Pinpoint the cell where the given text exists, returning its (X, Y) midpoint coordinate. 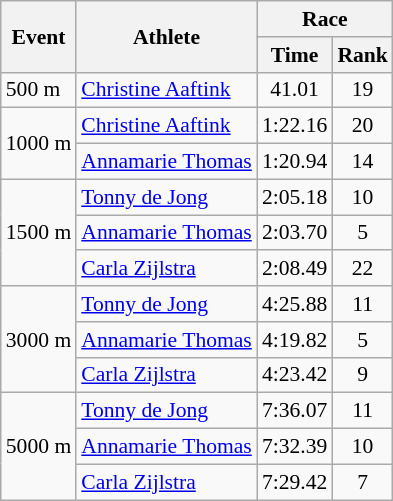
20 (362, 126)
Race (325, 19)
1:20.94 (294, 162)
500 m (38, 90)
Event (38, 36)
7:32.39 (294, 447)
1000 m (38, 144)
7:36.07 (294, 411)
Time (294, 55)
1500 m (38, 232)
4:25.88 (294, 304)
5000 m (38, 446)
7 (362, 482)
22 (362, 269)
19 (362, 90)
14 (362, 162)
4:23.42 (294, 375)
1:22.16 (294, 126)
4:19.82 (294, 340)
2:03.70 (294, 233)
41.01 (294, 90)
Athlete (166, 36)
Rank (362, 55)
3000 m (38, 340)
9 (362, 375)
2:08.49 (294, 269)
2:05.18 (294, 197)
7:29.42 (294, 482)
